Return (x, y) of the center of cell containing provided text 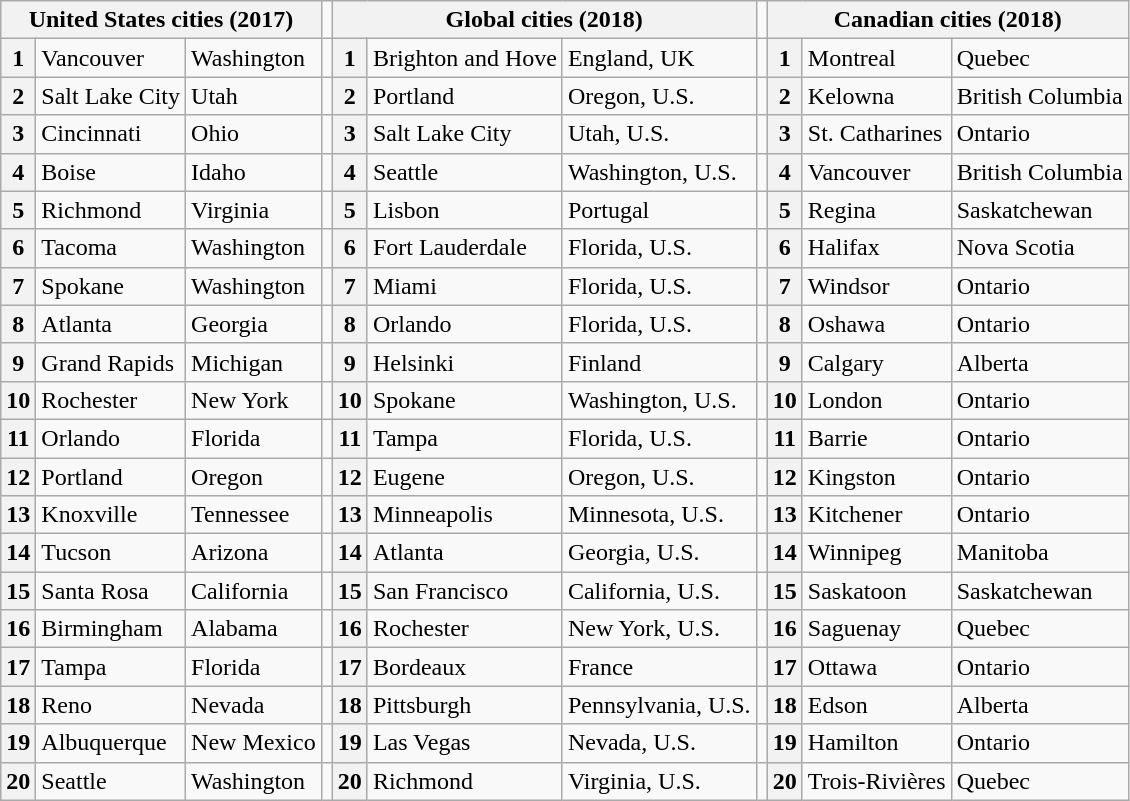
Edson (876, 705)
San Francisco (464, 591)
Montreal (876, 58)
Barrie (876, 438)
Ottawa (876, 667)
Cincinnati (111, 134)
Virginia, U.S. (659, 781)
Pennsylvania, U.S. (659, 705)
Virginia (254, 210)
Albuquerque (111, 743)
Tacoma (111, 248)
Ohio (254, 134)
Las Vegas (464, 743)
Utah, U.S. (659, 134)
Birmingham (111, 629)
Oregon (254, 477)
Bordeaux (464, 667)
Saskatoon (876, 591)
Minnesota, U.S. (659, 515)
Saguenay (876, 629)
Idaho (254, 172)
Nova Scotia (1040, 248)
Kitchener (876, 515)
Regina (876, 210)
Canadian cities (2018) (948, 20)
Global cities (2018) (544, 20)
Georgia, U.S. (659, 553)
Santa Rosa (111, 591)
Utah (254, 96)
Reno (111, 705)
Windsor (876, 286)
Kelowna (876, 96)
Fort Lauderdale (464, 248)
Nevada, U.S. (659, 743)
Arizona (254, 553)
England, UK (659, 58)
Nevada (254, 705)
Boise (111, 172)
Michigan (254, 362)
Alabama (254, 629)
Winnipeg (876, 553)
Miami (464, 286)
Hamilton (876, 743)
California, U.S. (659, 591)
Tucson (111, 553)
Manitoba (1040, 553)
California (254, 591)
New York, U.S. (659, 629)
New Mexico (254, 743)
Calgary (876, 362)
Grand Rapids (111, 362)
London (876, 400)
Brighton and Hove (464, 58)
Georgia (254, 324)
Portugal (659, 210)
Eugene (464, 477)
Finland (659, 362)
Halifax (876, 248)
Pittsburgh (464, 705)
St. Catharines (876, 134)
Lisbon (464, 210)
Kingston (876, 477)
United States cities (2017) (161, 20)
New York (254, 400)
Oshawa (876, 324)
France (659, 667)
Trois-Rivières (876, 781)
Minneapolis (464, 515)
Tennessee (254, 515)
Knoxville (111, 515)
Helsinki (464, 362)
